Search for the cell housing the specified text and yield its [X, Y] center coordinate. 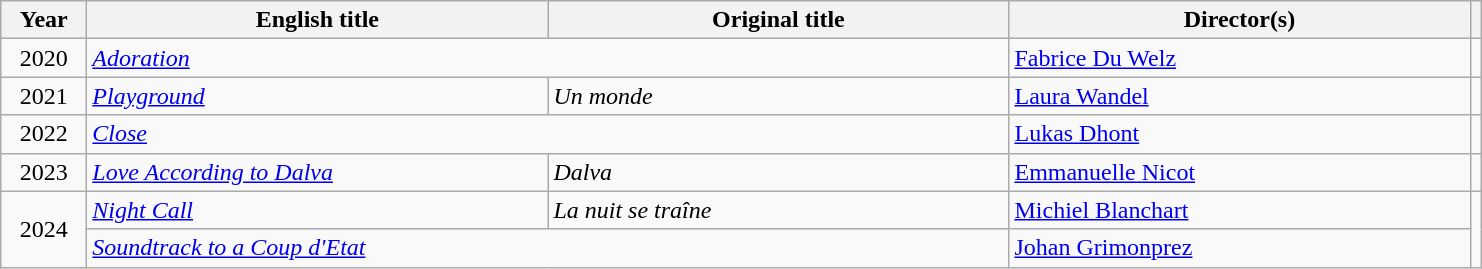
Director(s) [1240, 20]
Un monde [778, 96]
Soundtrack to a Coup d'Etat [548, 248]
Johan Grimonprez [1240, 248]
Laura Wandel [1240, 96]
Lukas Dhont [1240, 134]
2022 [44, 134]
Playground [318, 96]
Original title [778, 20]
Love According to Dalva [318, 172]
Emmanuelle Nicot [1240, 172]
Adoration [548, 58]
2020 [44, 58]
2021 [44, 96]
Dalva [778, 172]
English title [318, 20]
Close [548, 134]
Fabrice Du Welz [1240, 58]
Year [44, 20]
Night Call [318, 210]
La nuit se traîne [778, 210]
2023 [44, 172]
2024 [44, 229]
Michiel Blanchart [1240, 210]
